Return (x, y) of the center of cell containing provided text 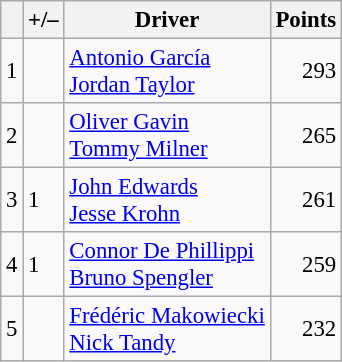
Antonio García Jordan Taylor (167, 72)
293 (306, 72)
Driver (167, 20)
Points (306, 20)
Frédéric Makowiecki Nick Tandy (167, 330)
Oliver Gavin Tommy Milner (167, 136)
259 (306, 264)
Connor De Phillippi Bruno Spengler (167, 264)
John Edwards Jesse Krohn (167, 200)
3 (12, 200)
265 (306, 136)
2 (12, 136)
+/– (44, 20)
5 (12, 330)
261 (306, 200)
4 (12, 264)
232 (306, 330)
